Determine the [X, Y] coordinate at the center of the cell enclosing the given text.  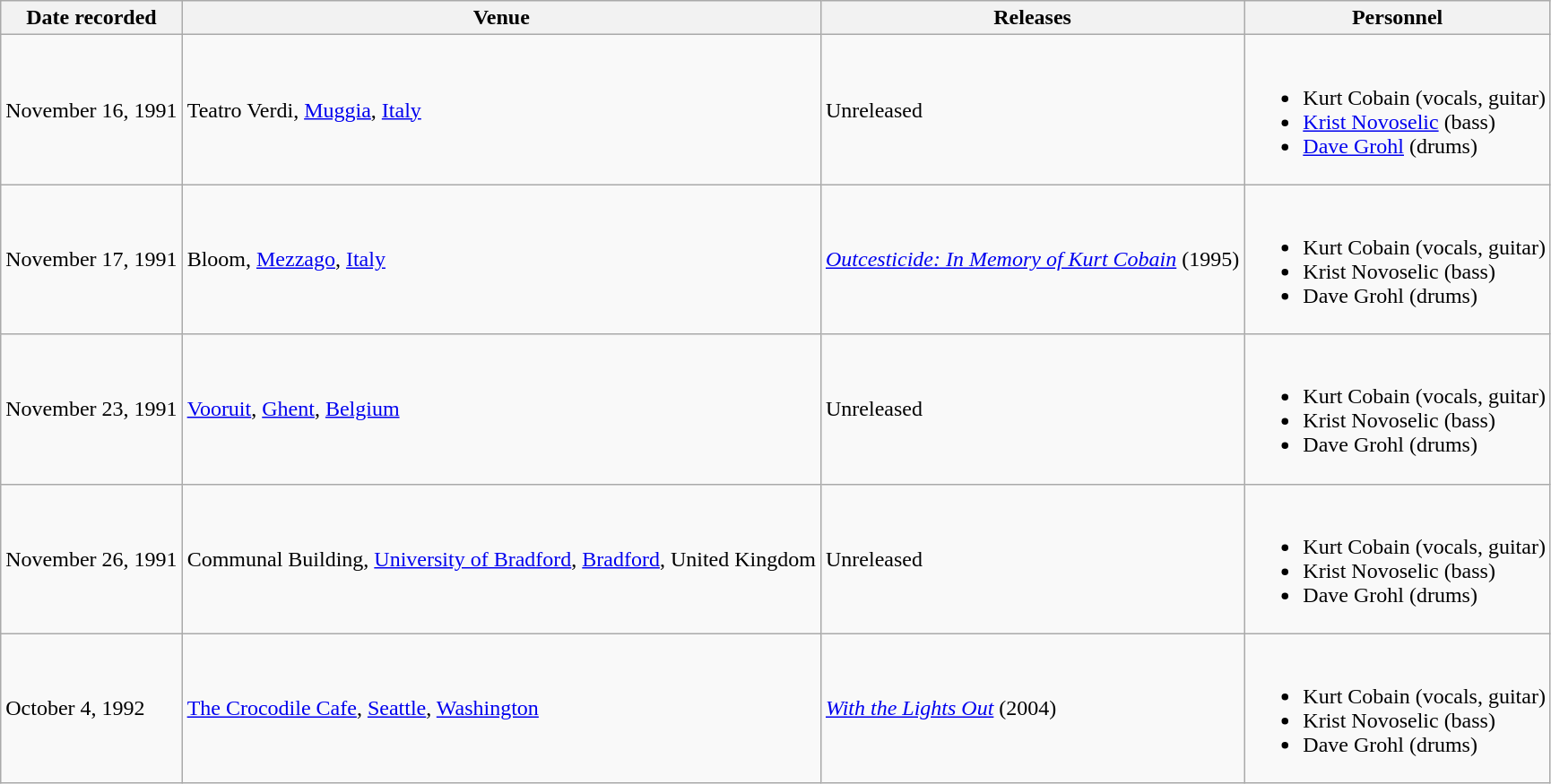
November 26, 1991 [91, 559]
Communal Building, University of Bradford, Bradford, United Kingdom [501, 559]
Outcesticide: In Memory of Kurt Cobain (1995) [1032, 260]
The Crocodile Cafe, Seattle, Washington [501, 708]
With the Lights Out (2004) [1032, 708]
Personnel [1398, 18]
Teatro Verdi, Muggia, Italy [501, 109]
Vooruit, Ghent, Belgium [501, 409]
November 23, 1991 [91, 409]
Bloom, Mezzago, Italy [501, 260]
Date recorded [91, 18]
November 17, 1991 [91, 260]
Releases [1032, 18]
Venue [501, 18]
November 16, 1991 [91, 109]
October 4, 1992 [91, 708]
